Return the (x, y) coordinate for the center point of the cell that contains the specified text.  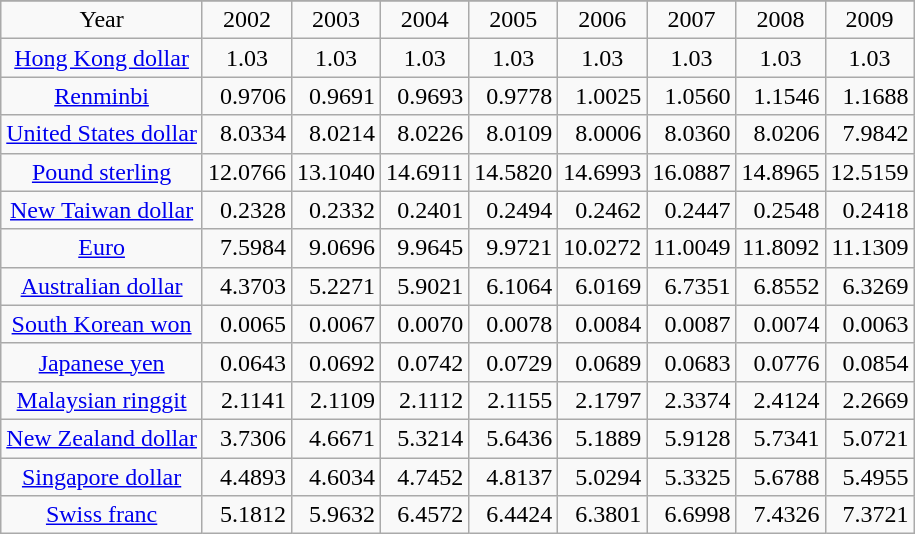
8.0334 (246, 134)
5.3214 (425, 438)
0.2418 (870, 210)
0.0854 (870, 362)
2.1141 (246, 400)
6.8552 (780, 286)
0.0063 (870, 324)
5.1812 (246, 515)
12.5159 (870, 172)
7.3721 (870, 515)
0.2494 (514, 210)
11.1309 (870, 248)
0.0742 (425, 362)
Year (102, 20)
14.8965 (780, 172)
10.0272 (602, 248)
7.9842 (870, 134)
9.9721 (514, 248)
0.2447 (692, 210)
14.5820 (514, 172)
Japanese yen (102, 362)
13.1040 (336, 172)
0.0065 (246, 324)
14.6911 (425, 172)
8.0214 (336, 134)
2002 (246, 20)
0.2328 (246, 210)
11.0049 (692, 248)
2006 (602, 20)
5.9128 (692, 438)
1.1546 (780, 96)
1.0560 (692, 96)
2008 (780, 20)
0.9691 (336, 96)
1.1688 (870, 96)
0.2462 (602, 210)
14.6993 (602, 172)
5.6788 (780, 477)
0.2548 (780, 210)
4.7452 (425, 477)
6.4572 (425, 515)
2.4124 (780, 400)
5.6436 (514, 438)
2009 (870, 20)
Australian dollar (102, 286)
2003 (336, 20)
4.6671 (336, 438)
2.1797 (602, 400)
United States dollar (102, 134)
6.7351 (692, 286)
5.0721 (870, 438)
Hong Kong dollar (102, 58)
16.0887 (692, 172)
0.2401 (425, 210)
2.3374 (692, 400)
6.1064 (514, 286)
4.4893 (246, 477)
0.0683 (692, 362)
5.9632 (336, 515)
New Zealand dollar (102, 438)
4.8137 (514, 477)
8.0226 (425, 134)
6.4424 (514, 515)
5.4955 (870, 477)
2005 (514, 20)
0.0074 (780, 324)
8.0360 (692, 134)
6.0169 (602, 286)
8.0109 (514, 134)
Malaysian ringgit (102, 400)
0.0078 (514, 324)
Pound sterling (102, 172)
0.2332 (336, 210)
Swiss franc (102, 515)
0.0067 (336, 324)
9.0696 (336, 248)
6.3269 (870, 286)
8.0206 (780, 134)
Singapore dollar (102, 477)
2007 (692, 20)
3.7306 (246, 438)
5.7341 (780, 438)
5.9021 (425, 286)
8.0006 (602, 134)
11.8092 (780, 248)
12.0766 (246, 172)
0.0070 (425, 324)
0.0689 (602, 362)
Renminbi (102, 96)
2.2669 (870, 400)
5.3325 (692, 477)
0.0087 (692, 324)
4.3703 (246, 286)
0.0643 (246, 362)
2004 (425, 20)
0.9778 (514, 96)
0.0084 (602, 324)
0.9706 (246, 96)
South Korean won (102, 324)
2.1109 (336, 400)
2.1112 (425, 400)
7.4326 (780, 515)
7.5984 (246, 248)
Euro (102, 248)
4.6034 (336, 477)
New Taiwan dollar (102, 210)
5.0294 (602, 477)
5.2271 (336, 286)
6.6998 (692, 515)
0.9693 (425, 96)
6.3801 (602, 515)
1.0025 (602, 96)
0.0692 (336, 362)
0.0776 (780, 362)
9.9645 (425, 248)
0.0729 (514, 362)
5.1889 (602, 438)
2.1155 (514, 400)
